Extract the (X, Y) coordinate from the center of the cell holding the provided text.  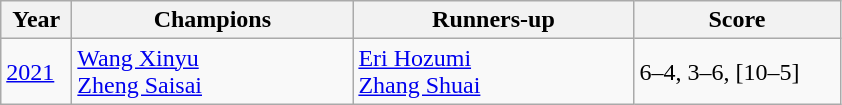
Year (36, 20)
Runners-up (494, 20)
Wang Xinyu Zheng Saisai (212, 72)
6–4, 3–6, [10–5] (737, 72)
Champions (212, 20)
Eri Hozumi Zhang Shuai (494, 72)
2021 (36, 72)
Score (737, 20)
